Locate the cell with the specified text and output its (x, y) center coordinate. 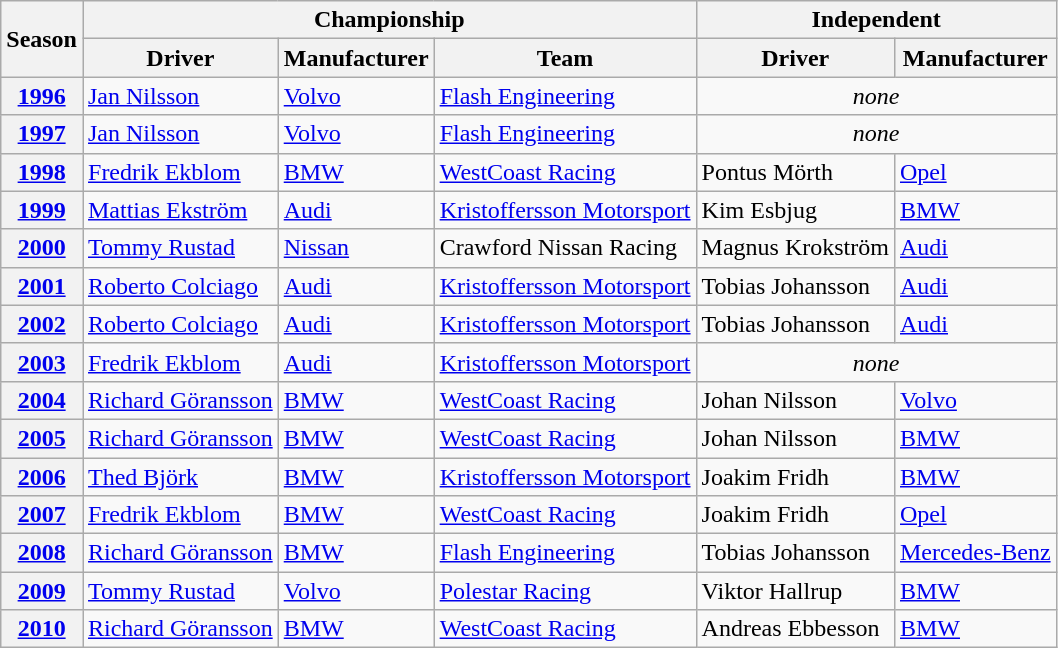
Team (565, 58)
1999 (42, 210)
2003 (42, 362)
2004 (42, 400)
Nissan (356, 248)
1997 (42, 134)
1996 (42, 96)
2001 (42, 286)
2002 (42, 324)
2007 (42, 515)
2010 (42, 629)
Season (42, 39)
Mattias Ekström (180, 210)
2005 (42, 438)
Andreas Ebbesson (795, 629)
2009 (42, 591)
Kim Esbjug (795, 210)
Magnus Krokström (795, 248)
Independent (876, 20)
1998 (42, 172)
2008 (42, 553)
2000 (42, 248)
Viktor Hallrup (795, 591)
Thed Björk (180, 477)
Pontus Mörth (795, 172)
Championship (389, 20)
2006 (42, 477)
Polestar Racing (565, 591)
Crawford Nissan Racing (565, 248)
Mercedes-Benz (975, 553)
